Scan for the cell matching the given text and deliver its [x, y] coordinate at center. 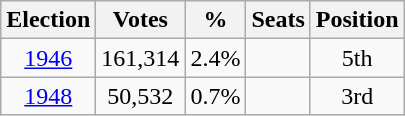
3rd [357, 96]
161,314 [140, 58]
5th [357, 58]
0.7% [216, 96]
Election [48, 20]
Seats [278, 20]
1946 [48, 58]
2.4% [216, 58]
Votes [140, 20]
Position [357, 20]
% [216, 20]
1948 [48, 96]
50,532 [140, 96]
